Provide the [X, Y] coordinate of the cell's center where the given text is located.  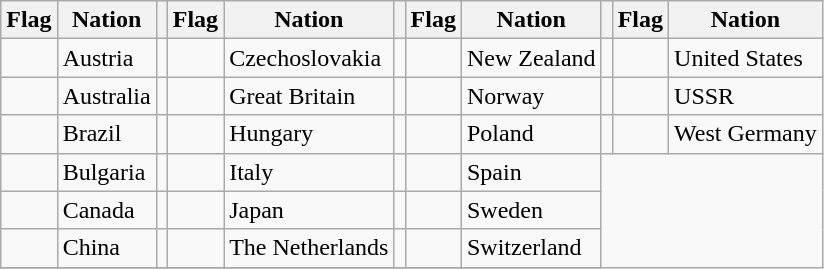
Norway [531, 96]
Australia [106, 96]
Spain [531, 172]
Italy [309, 172]
Canada [106, 210]
West Germany [746, 134]
Great Britain [309, 96]
Japan [309, 210]
United States [746, 58]
Poland [531, 134]
China [106, 248]
USSR [746, 96]
Brazil [106, 134]
Sweden [531, 210]
Hungary [309, 134]
Austria [106, 58]
Bulgaria [106, 172]
The Netherlands [309, 248]
Switzerland [531, 248]
Czechoslovakia [309, 58]
New Zealand [531, 58]
